Return the (X, Y) coordinate for the center point of the cell that contains the specified text.  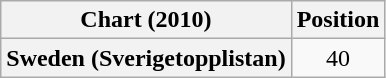
Chart (2010) (146, 20)
40 (338, 58)
Position (338, 20)
Sweden (Sverigetopplistan) (146, 58)
